Search for the cell housing the specified text and yield its (X, Y) center coordinate. 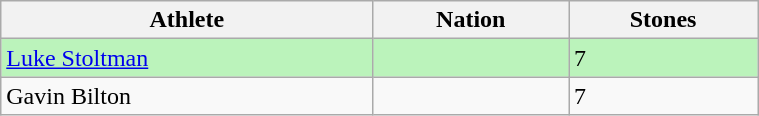
Athlete (187, 20)
Nation (471, 20)
Luke Stoltman (187, 58)
Stones (664, 20)
Gavin Bilton (187, 96)
